Capture the cell that displays the provided text and extract its (X, Y) central coordinate. 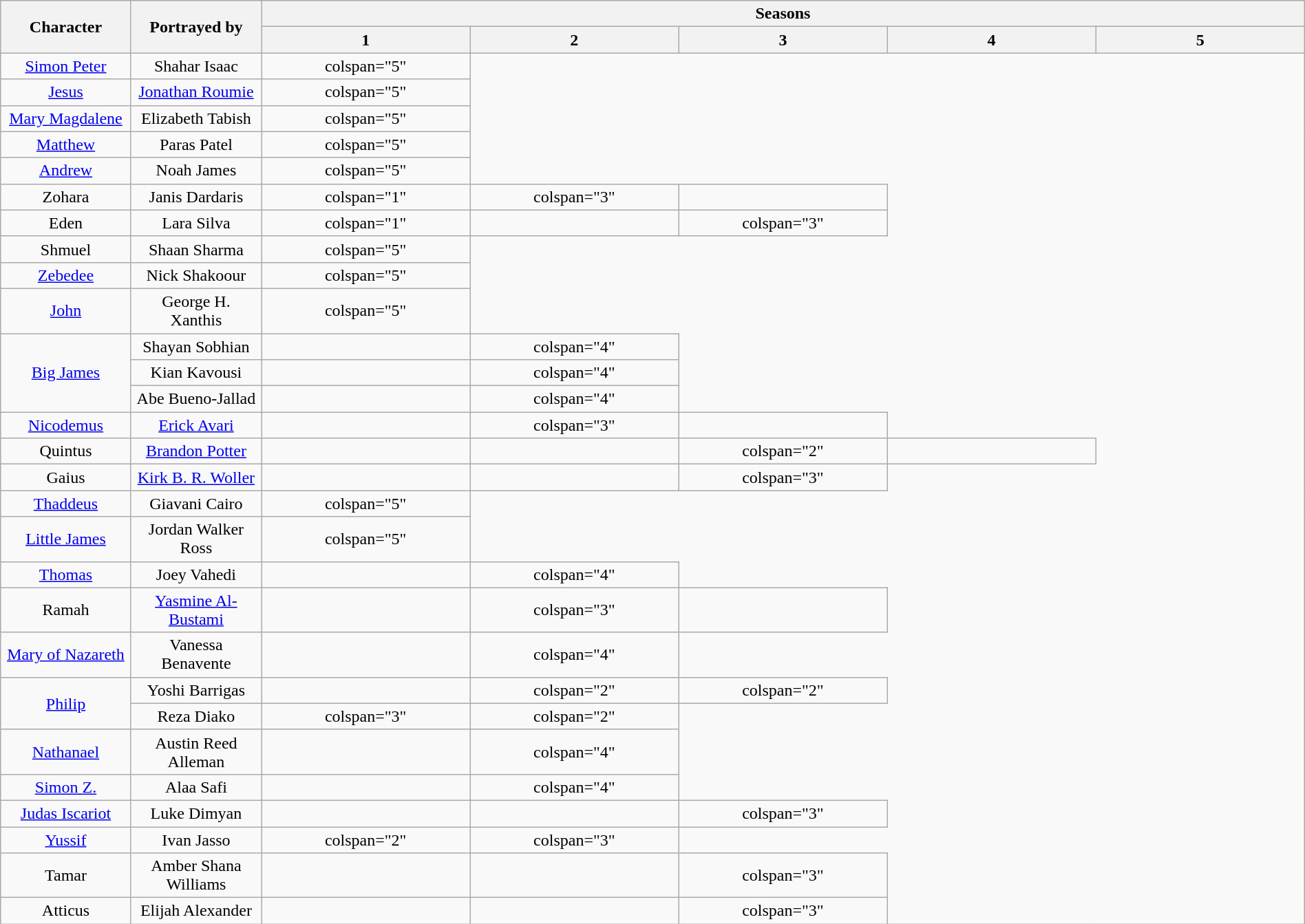
Yoshi Barrigas (195, 690)
Janis Dardaris (195, 197)
Elijah Alexander (195, 911)
Abe Bueno-Jallad (195, 399)
Character (66, 27)
John (66, 311)
Brandon Potter (195, 451)
Kian Kavousi (195, 373)
Ivan Jasso (195, 840)
Giavani Cairo (195, 504)
Seasons (783, 14)
Luke Dimyan (195, 813)
Ramah (66, 610)
Shmuel (66, 249)
Nathanael (66, 751)
Yasmine Al-Bustami (195, 610)
Reza Diako (195, 716)
Thaddeus (66, 504)
Alaa Safi (195, 787)
Mary Magdalene (66, 118)
Tamar (66, 875)
Shahar Isaac (195, 66)
Vanessa Benavente (195, 655)
Kirk B. R. Woller (195, 477)
Zohara (66, 197)
5 (1200, 40)
2 (574, 40)
Atticus (66, 911)
Gaius (66, 477)
Noah James (195, 171)
Simon Z. (66, 787)
Jordan Walker Ross (195, 539)
Jonathan Roumie (195, 92)
Judas Iscariot (66, 813)
Zebedee (66, 275)
Nick Shakoour (195, 275)
4 (991, 40)
Paras Patel (195, 144)
Elizabeth Tabish (195, 118)
Erick Avari (195, 425)
1 (366, 40)
Yussif (66, 840)
Thomas (66, 574)
Jesus (66, 92)
Matthew (66, 144)
Amber Shana Williams (195, 875)
Nicodemus (66, 425)
Andrew (66, 171)
Austin Reed Alleman (195, 751)
Simon Peter (66, 66)
Portrayed by (195, 27)
Philip (66, 703)
Shayan Sobhian (195, 346)
George H. Xanthis (195, 311)
Quintus (66, 451)
Little James (66, 539)
Shaan Sharma (195, 249)
Joey Vahedi (195, 574)
3 (783, 40)
Big James (66, 372)
Eden (66, 223)
Mary of Nazareth (66, 655)
Lara Silva (195, 223)
